Detect which cell encompasses the target text, then output its (X, Y) center coordinate. 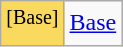
Base (93, 24)
[Base] (32, 24)
